Pinpoint the cell where the given text exists, returning its (X, Y) midpoint coordinate. 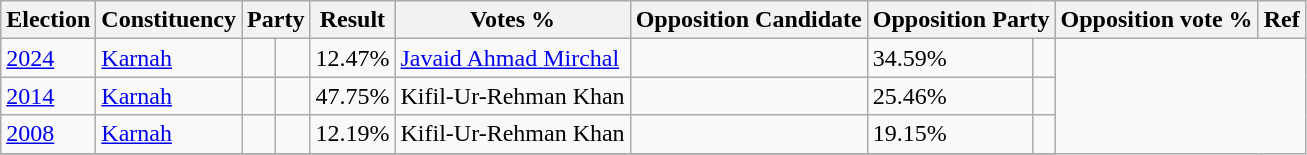
Votes % (512, 20)
2024 (48, 58)
12.47% (352, 58)
19.15% (950, 134)
Opposition Candidate (748, 20)
Constituency (169, 20)
47.75% (352, 96)
Party (276, 20)
Opposition vote % (1156, 20)
2014 (48, 96)
Opposition Party (961, 20)
2008 (48, 134)
34.59% (950, 58)
Ref (1282, 20)
25.46% (950, 96)
Javaid Ahmad Mirchal (512, 58)
Result (352, 20)
12.19% (352, 134)
Election (48, 20)
